Identify which cell holds the provided text, then report its [X, Y] central coordinate. 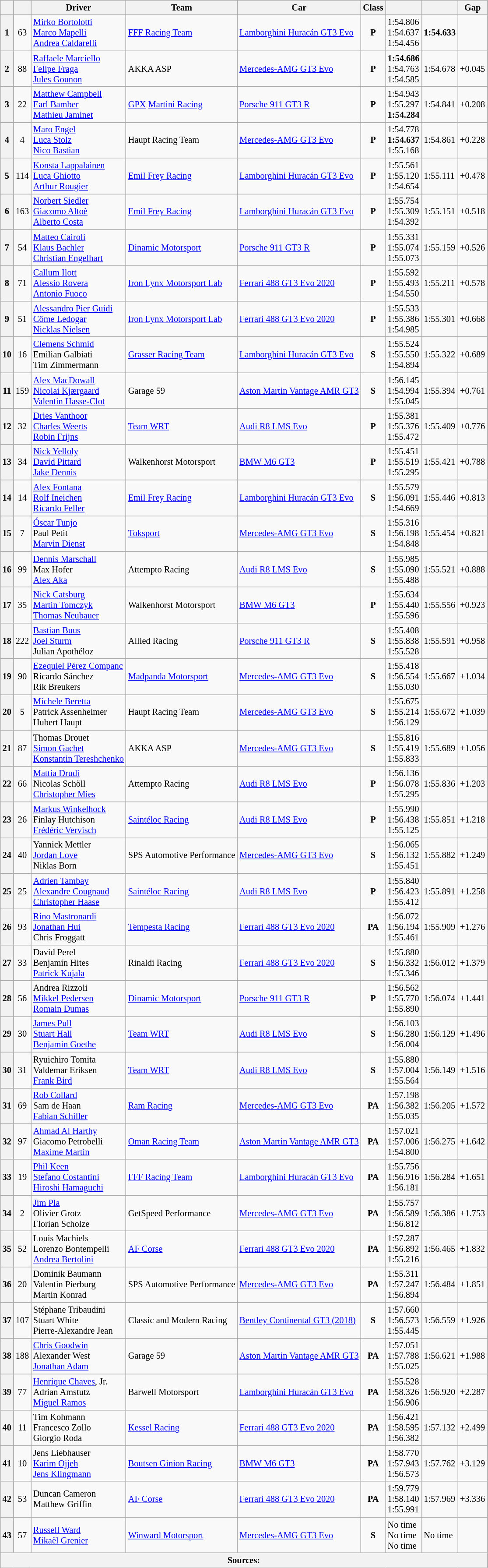
1:56.0721:56.1941:55.461 [404, 927]
1:55.6751:55.2141:56.129 [404, 712]
+0.821 [473, 533]
+0.526 [473, 247]
Louis Machiels Lorenzo Bontempelli Andrea Bertolini [79, 1249]
+0.813 [473, 498]
+0.478 [473, 176]
1:56.129 [439, 1034]
87 [22, 748]
Markus Winkelhock Finlay Hutchison Frédéric Vervisch [79, 819]
1:56.484 [439, 1285]
+1.039 [473, 712]
+0.578 [473, 283]
1:55.689 [439, 748]
66 [22, 784]
1:55.891 [439, 891]
+0.761 [473, 391]
+0.228 [473, 140]
+1.249 [473, 855]
3 [7, 104]
Callum Ilott Alessio Rovera Antonio Fuoco [79, 283]
1:55.301 [439, 319]
222 [22, 641]
1:55.3311:55.0741:55.073 [404, 247]
+1.851 [473, 1285]
114 [22, 176]
No timeNo timeNo time [404, 1535]
Yannick Mettler Jordan Love Niklas Born [79, 855]
52 [22, 1249]
1:56.1361:56.0781:55.295 [404, 784]
69 [22, 1106]
+0.689 [473, 355]
Kessel Racing [182, 1428]
1:57.2871:56.8921:55.216 [404, 1249]
1:55.851 [439, 819]
1:56.386 [439, 1213]
1:55.446 [439, 498]
Rob Collard Sam de Haan Fabian Schiller [79, 1106]
56 [22, 999]
54 [22, 247]
1:54.678 [439, 69]
1:57.762 [439, 1463]
1:56.205 [439, 1106]
77 [22, 1392]
1:56.074 [439, 999]
Mattia Drudi Nicolas Schöll Christopher Mies [79, 784]
1:55.5791:56.0911:54.669 [404, 498]
1:56.1451:54.9941:55.045 [404, 391]
1:55.159 [439, 247]
1:57.6601:56.5731:55.445 [404, 1321]
1:56.5621:55.7701:55.890 [404, 999]
18 [7, 641]
Maro Engel Luca Stolz Nico Bastian [79, 140]
Mirko Bortolotti Marco Mapelli Andrea Caldarelli [79, 33]
+3.336 [473, 1499]
No time [439, 1535]
Alex Fontana Rolf Ineichen Ricardo Feller [79, 498]
38 [7, 1356]
1:55.7561:56.9161:56.181 [404, 1177]
1:55.8161:55.4191:55.833 [404, 748]
97 [22, 1141]
1:55.882 [439, 855]
+0.958 [473, 641]
Duncan Cameron Matthew Griffin [79, 1499]
Konsta Lappalainen Luca Ghiotto Arthur Rougier [79, 176]
1 [7, 33]
Stéphane Tribaudini Stuart White Pierre-Alexandre Jean [79, 1321]
1:56.275 [439, 1141]
Gap [473, 7]
+1.516 [473, 1070]
21 [7, 748]
1:55.4181:56.5541:55.030 [404, 677]
188 [22, 1356]
+1.496 [473, 1034]
1:55.5281:58.3261:56.906 [404, 1392]
1:55.9901:56.4381:55.125 [404, 819]
Rino Mastronardi Jonathan Hui Chris Froggatt [79, 927]
Alex MacDowall Nicolai Kjærgaard Valentin Hasse-Clot [79, 391]
Chris Goodwin Alexander West Jonathan Adam [79, 1356]
Barwell Motorsport [182, 1392]
15 [7, 533]
23 [7, 819]
Ryuichiro Tomita Valdemar Eriksen Frank Bird [79, 1070]
Bentley Continental GT3 (2018) [299, 1321]
+0.788 [473, 462]
Michele Beretta Patrick Assenheimer Hubert Haupt [79, 712]
+0.888 [473, 569]
+1.056 [473, 748]
163 [22, 212]
71 [22, 283]
1:54.8061:54.6371:54.456 [404, 33]
9 [7, 319]
Dominik Baumann Valentin Pierburg Martin Konrad [79, 1285]
+1.379 [473, 963]
James Pull Stuart Hall Benjamin Goethe [79, 1034]
Winward Motorsport [182, 1535]
1:56.149 [439, 1070]
+1.034 [473, 677]
Phil Keen Stefano Costantini Hiroshi Hamaguchi [79, 1177]
1:55.7541:55.3091:54.392 [404, 212]
1:56.1031:56.2801:56.004 [404, 1034]
6 [7, 212]
Matthew Campbell Earl Bamber Mathieu Jaminet [79, 104]
41 [7, 1463]
Sources: [244, 1560]
Nick Catsburg Martin Tomczyk Thomas Neubauer [79, 605]
39 [7, 1392]
1:56.284 [439, 1177]
Óscar Tunjo Paul Petit Marvin Dienst [79, 533]
+1.218 [473, 819]
Car [299, 7]
1:54.6861:54.7631:54.585 [404, 69]
+0.045 [473, 69]
159 [22, 391]
+1.988 [473, 1356]
1:56.0651:56.1321:55.451 [404, 855]
27 [7, 963]
+0.668 [473, 319]
1:55.454 [439, 533]
Allied Racing [182, 641]
12 [7, 426]
1:56.559 [439, 1321]
29 [7, 1034]
1:56.621 [439, 1356]
David Perel Benjamín Hites Patrick Kujala [79, 963]
+0.923 [473, 605]
1:55.7571:56.5891:56.812 [404, 1213]
Ram Racing [182, 1106]
Class [373, 7]
+1.642 [473, 1141]
1:54.7781:54.6371:55.168 [404, 140]
1:57.0511:57.7881:55.025 [404, 1356]
93 [22, 927]
+1.258 [473, 891]
Dries Vanthoor Charles Weerts Robin Frijns [79, 426]
1:55.5241:55.5501:54.894 [404, 355]
+2.499 [473, 1428]
+1.832 [473, 1249]
1:55.836 [439, 784]
1:55.591 [439, 641]
1:55.3811:55.3761:55.472 [404, 426]
+1.441 [473, 999]
1:56.4211:58.5951:56.382 [404, 1428]
Alessandro Pier Guidi Côme Ledogar Nicklas Nielsen [79, 319]
1:55.667 [439, 677]
1:55.4511:55.5191:55.295 [404, 462]
90 [22, 677]
24 [7, 855]
1:57.969 [439, 1499]
Dennis Marschall Max Hofer Alex Aka [79, 569]
1:55.151 [439, 212]
51 [22, 319]
Driver [79, 7]
Ezequiel Pérez Companc Ricardo Sánchez Rik Breukers [79, 677]
Adrien Tambay Alexandre Cougnaud Christopher Haase [79, 891]
107 [22, 1321]
+0.776 [473, 426]
17 [7, 605]
Ahmad Al Harthy Giacomo Petrobelli Maxime Martin [79, 1141]
1:58.7701:57.9431:56.573 [404, 1463]
1:55.211 [439, 283]
1:55.322 [439, 355]
13 [7, 462]
Boutsen Ginion Racing [182, 1463]
42 [7, 1499]
1:55.556 [439, 605]
1:56.465 [439, 1249]
Bastian Buus Joel Sturm Julian Apothéloz [79, 641]
57 [22, 1535]
1:55.111 [439, 176]
Matteo Cairoli Klaus Bachler Christian Engelhart [79, 247]
+1.651 [473, 1177]
Russell Ward Mikaël Grenier [79, 1535]
Toksport [182, 533]
1:57.1981:56.3821:55.035 [404, 1106]
1:54.633 [439, 33]
1:56.012 [439, 963]
Andrea Rizzoli Mikkel Pedersen Romain Dumas [79, 999]
+1.572 [473, 1106]
1:54.9431:55.2971:54.284 [404, 104]
1:59.7791:58.1401:55.991 [404, 1499]
63 [22, 33]
Raffaele Marciello Felipe Fraga Jules Gounon [79, 69]
53 [22, 1499]
+3.129 [473, 1463]
1:55.394 [439, 391]
1:57.0211:57.0061:54.800 [404, 1141]
+1.753 [473, 1213]
1:55.8801:57.0041:55.564 [404, 1070]
Rinaldi Racing [182, 963]
99 [22, 569]
1:55.3161:56.1981:54.848 [404, 533]
Grasser Racing Team [182, 355]
1:57.132 [439, 1428]
37 [7, 1321]
28 [7, 999]
1:55.5331:55.3861:54.985 [404, 319]
GetSpeed Performance [182, 1213]
Clemens Schmid Emilian Galbiati Tim Zimmermann [79, 355]
1:55.5611:55.1201:54.654 [404, 176]
1:55.5921:55.4931:54.550 [404, 283]
+1.203 [473, 784]
Tempesta Racing [182, 927]
GPX Martini Racing [182, 104]
+1.276 [473, 927]
8 [7, 283]
1:55.4081:55.8381:55.528 [404, 641]
1:55.409 [439, 426]
43 [7, 1535]
Madpanda Motorsport [182, 677]
+2.287 [473, 1392]
1:55.9851:55.0901:55.488 [404, 569]
Nick Yelloly David Pittard Jake Dennis [79, 462]
36 [7, 1285]
+0.518 [473, 212]
1:56.920 [439, 1392]
Team [182, 7]
Jens Liebhauser Karim Ojjeh Jens Klingmann [79, 1463]
+0.208 [473, 104]
Henrique Chaves, Jr. Adrian Amstutz Miguel Ramos [79, 1392]
1:55.8401:56.4231:55.412 [404, 891]
1:55.6341:55.4401:55.596 [404, 605]
Jim Pla Olivier Grotz Florian Scholze [79, 1213]
1:55.421 [439, 462]
Tim Kohmann Francesco Zollo Giorgio Roda [79, 1428]
88 [22, 69]
Norbert Siedler Giacomo Altoè Alberto Costa [79, 212]
1:54.861 [439, 140]
+1.926 [473, 1321]
1:54.841 [439, 104]
Thomas Drouet Simon Gachet Konstantin Tereshchenko [79, 748]
1:55.521 [439, 569]
1:55.672 [439, 712]
1:55.909 [439, 927]
Classic and Modern Racing [182, 1321]
1:55.3111:57.2471:56.894 [404, 1285]
Oman Racing Team [182, 1141]
1:55.8801:56.3321:55.346 [404, 963]
